Search for the cell housing the specified text and yield its (X, Y) center coordinate. 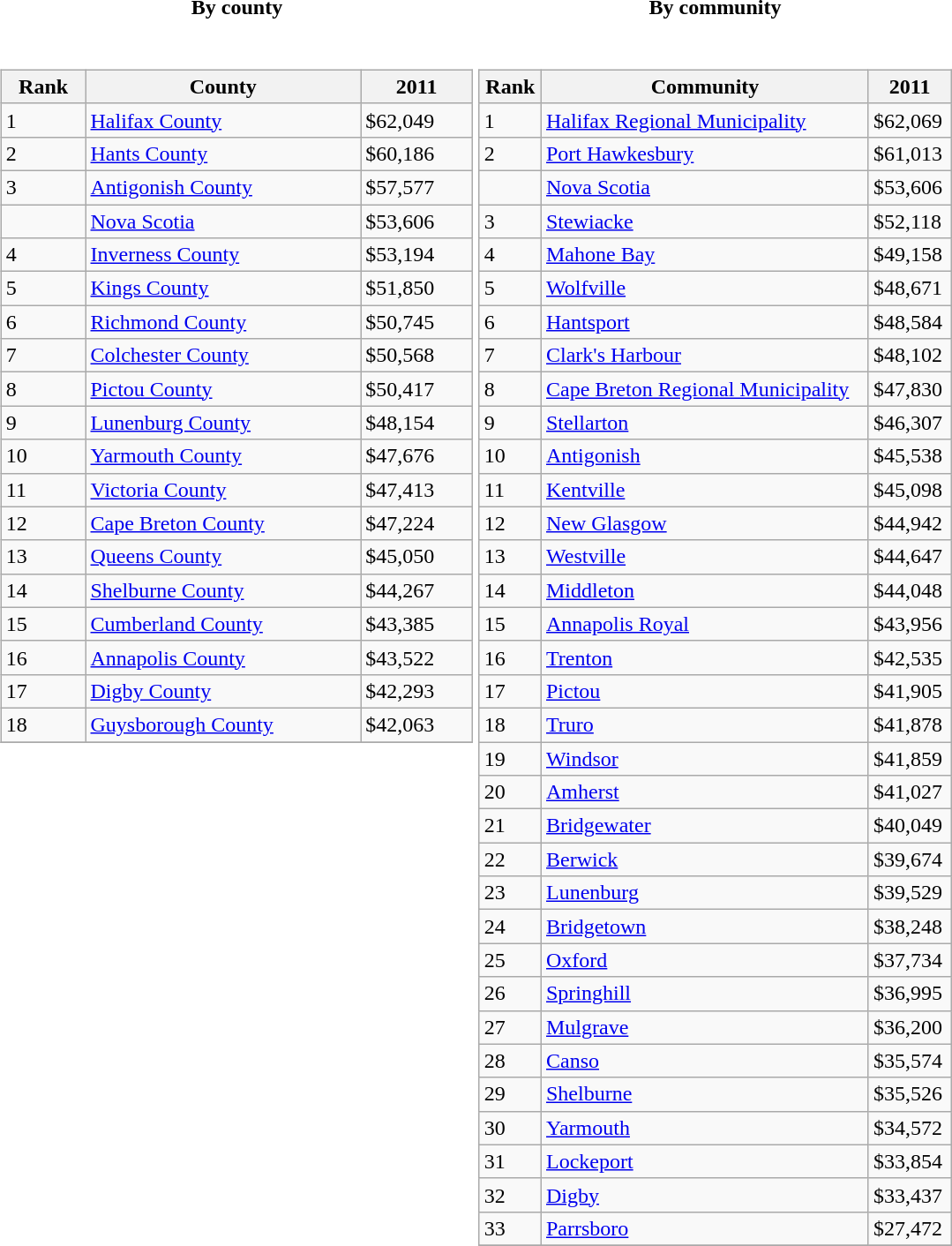
Berwick (704, 859)
Westville (704, 557)
Truro (704, 724)
Parrsboro (704, 1228)
Shelburne County (223, 590)
23 (510, 893)
$52,118 (909, 221)
Clark's Harbour (704, 356)
26 (510, 994)
$50,417 (416, 389)
$41,905 (909, 691)
$45,050 (416, 557)
$40,049 (909, 826)
27 (510, 1027)
County (223, 86)
Port Hawkesbury (704, 154)
$48,154 (416, 423)
Cape Breton Regional Municipality (704, 389)
Yarmouth County (223, 456)
$39,674 (909, 859)
Stellarton (704, 423)
Canso (704, 1061)
22 (510, 859)
$36,995 (909, 994)
$46,307 (909, 423)
Guysborough County (223, 724)
$41,027 (909, 792)
Wolfville (704, 289)
Springhill (704, 994)
Lunenburg County (223, 423)
$48,671 (909, 289)
Queens County (223, 557)
Hantsport (704, 322)
32 (510, 1195)
$36,200 (909, 1027)
$42,063 (416, 724)
Kings County (223, 289)
28 (510, 1061)
Pictou County (223, 389)
Amherst (704, 792)
$44,942 (909, 523)
$47,830 (909, 389)
Hants County (223, 154)
$27,472 (909, 1228)
Antigonish (704, 456)
$47,676 (416, 456)
Trenton (704, 657)
$43,385 (416, 624)
20 (510, 792)
Middleton (704, 590)
Windsor (704, 758)
$44,048 (909, 590)
$51,850 (416, 289)
$47,224 (416, 523)
$50,745 (416, 322)
$60,186 (416, 154)
$35,526 (909, 1094)
$49,158 (909, 255)
Lunenburg (704, 893)
$43,522 (416, 657)
$45,098 (909, 490)
Shelburne (704, 1094)
$34,572 (909, 1128)
Colchester County (223, 356)
$44,647 (909, 557)
Mahone Bay (704, 255)
Antigonish County (223, 187)
$43,956 (909, 624)
$38,248 (909, 927)
30 (510, 1128)
24 (510, 927)
$44,267 (416, 590)
$41,878 (909, 724)
29 (510, 1094)
Yarmouth (704, 1128)
Richmond County (223, 322)
Annapolis Royal (704, 624)
$48,102 (909, 356)
Halifax Regional Municipality (704, 120)
$33,854 (909, 1161)
$61,013 (909, 154)
$37,734 (909, 960)
Lockeport (704, 1161)
25 (510, 960)
33 (510, 1228)
Community (704, 86)
$33,437 (909, 1195)
New Glasgow (704, 523)
Digby (704, 1195)
$47,413 (416, 490)
Pictou (704, 691)
$45,538 (909, 456)
Inverness County (223, 255)
Stewiacke (704, 221)
Victoria County (223, 490)
$39,529 (909, 893)
$57,577 (416, 187)
Oxford (704, 960)
Mulgrave (704, 1027)
Bridgewater (704, 826)
$53,194 (416, 255)
31 (510, 1161)
$62,049 (416, 120)
$50,568 (416, 356)
$48,584 (909, 322)
Annapolis County (223, 657)
$42,293 (416, 691)
Kentville (704, 490)
Bridgetown (704, 927)
Digby County (223, 691)
$35,574 (909, 1061)
Cumberland County (223, 624)
Cape Breton County (223, 523)
Halifax County (223, 120)
$42,535 (909, 657)
$62,069 (909, 120)
21 (510, 826)
$41,859 (909, 758)
19 (510, 758)
